Determine the (x, y) coordinate at the center of the cell enclosing the given text.  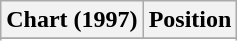
Chart (1997) (72, 20)
Position (190, 20)
